Extract the (x, y) coordinate from the center of the cell holding the provided text.  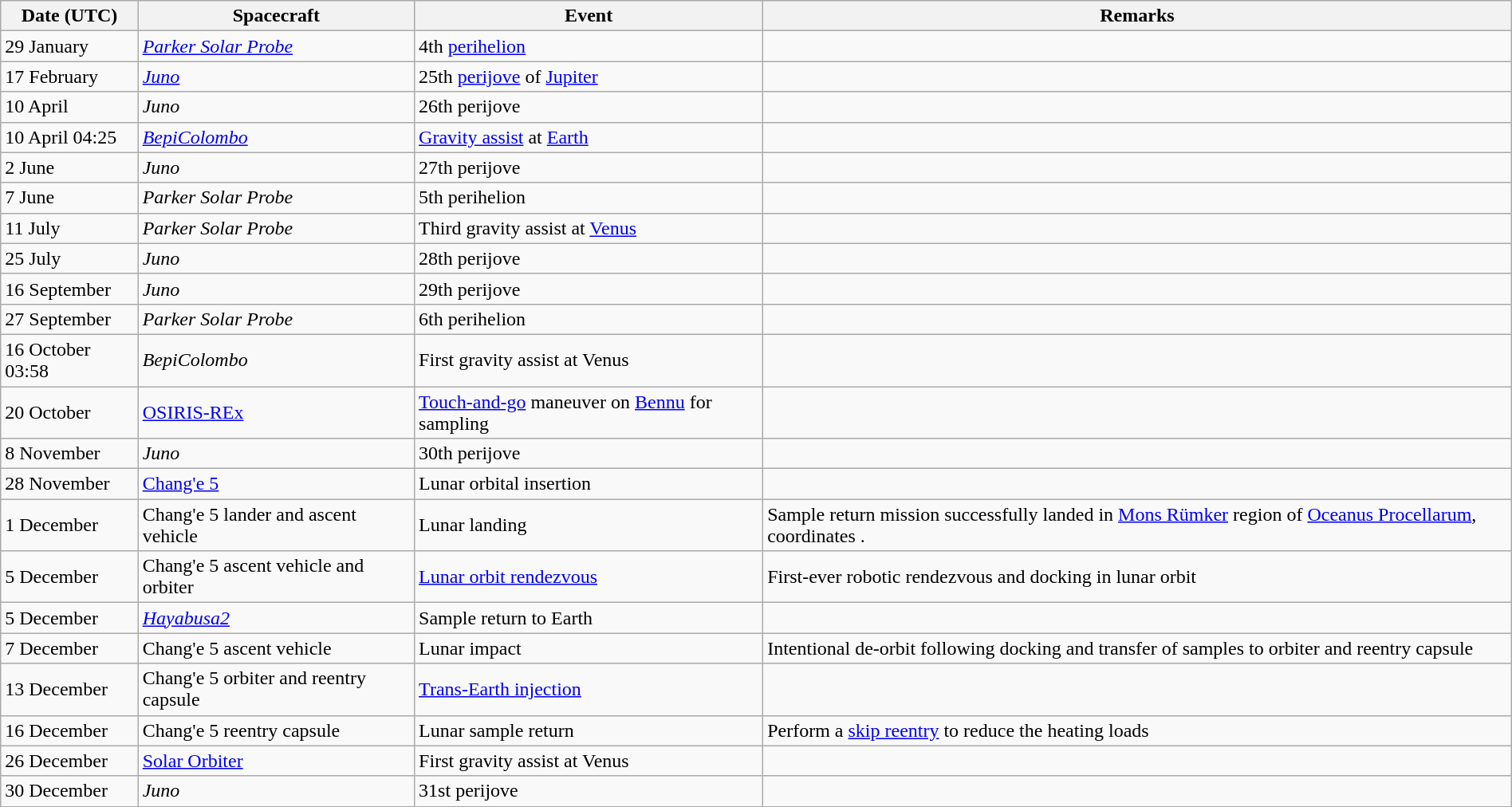
7 December (69, 648)
2 June (69, 167)
11 July (69, 228)
31st perijove (589, 791)
25 July (69, 258)
8 November (69, 454)
1 December (69, 525)
16 September (69, 289)
Spacecraft (276, 16)
Lunar sample return (589, 730)
26th perijove (589, 107)
Lunar impact (589, 648)
OSIRIS-REx (276, 411)
29th perijove (589, 289)
Intentional de-orbit following docking and transfer of samples to orbiter and reentry capsule (1137, 648)
28th perijove (589, 258)
Chang'e 5 (276, 484)
Chang'e 5 orbiter and reentry capsule (276, 689)
16 December (69, 730)
Chang'e 5 lander and ascent vehicle (276, 525)
Date (UTC) (69, 16)
Hayabusa2 (276, 618)
Chang'e 5 ascent vehicle and orbiter (276, 577)
27 September (69, 319)
Lunar orbit rendezvous (589, 577)
Event (589, 16)
First-ever robotic rendezvous and docking in lunar orbit (1137, 577)
6th perihelion (589, 319)
Perform a skip reentry to reduce the heating loads (1137, 730)
13 December (69, 689)
Gravity assist at Earth (589, 137)
17 February (69, 77)
Remarks (1137, 16)
10 April 04:25 (69, 137)
Sample return mission successfully landed in Mons Rümker region of Oceanus Procellarum, coordinates . (1137, 525)
10 April (69, 107)
Chang'e 5 reentry capsule (276, 730)
Sample return to Earth (589, 618)
Touch-and-go maneuver on Bennu for sampling (589, 411)
16 October 03:58 (69, 360)
30 December (69, 791)
28 November (69, 484)
Lunar orbital insertion (589, 484)
27th perijove (589, 167)
29 January (69, 46)
Solar Orbiter (276, 761)
4th perihelion (589, 46)
Lunar landing (589, 525)
30th perijove (589, 454)
26 December (69, 761)
25th perijove of Jupiter (589, 77)
Third gravity assist at Venus (589, 228)
Trans-Earth injection (589, 689)
5th perihelion (589, 198)
7 June (69, 198)
Chang'e 5 ascent vehicle (276, 648)
20 October (69, 411)
